Determine the [X, Y] coordinate at the center of the cell enclosing the given text.  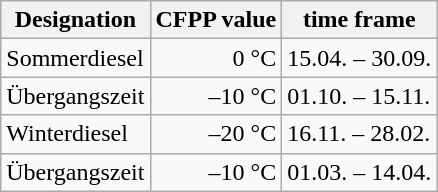
0 °C [216, 58]
16.11. – 28.02. [360, 134]
CFPP value [216, 20]
Sommerdiesel [76, 58]
–20 °C [216, 134]
15.04. – 30.09. [360, 58]
Winterdiesel [76, 134]
time frame [360, 20]
01.03. – 14.04. [360, 172]
01.10. – 15.11. [360, 96]
Designation [76, 20]
